Provide the [x, y] coordinate of the cell's center where the given text is located.  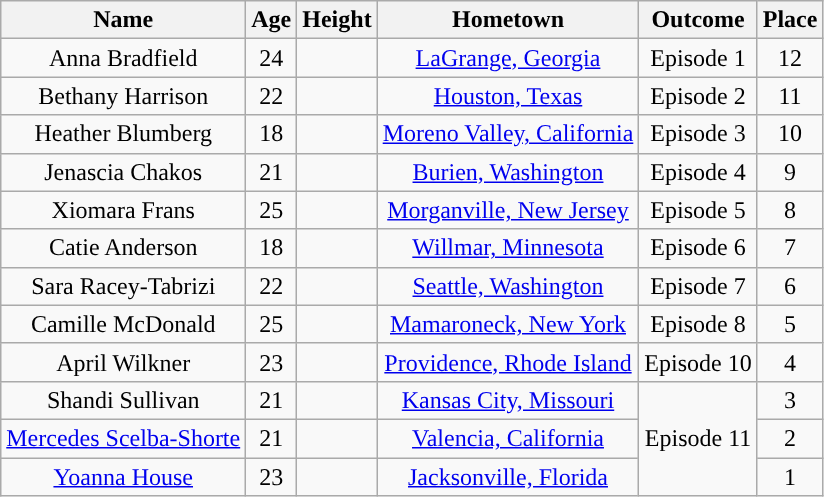
LaGrange, Georgia [508, 58]
Episode 10 [698, 362]
Bethany Harrison [124, 96]
4 [790, 362]
Providence, Rhode Island [508, 362]
Height [337, 20]
Burien, Washington [508, 172]
Mamaroneck, New York [508, 324]
April Wilkner [124, 362]
8 [790, 210]
Episode 8 [698, 324]
10 [790, 134]
Jacksonville, Florida [508, 477]
Outcome [698, 20]
Yoanna House [124, 477]
Morganville, New Jersey [508, 210]
3 [790, 400]
Seattle, Washington [508, 286]
Camille McDonald [124, 324]
Episode 4 [698, 172]
Shandi Sullivan [124, 400]
Episode 11 [698, 438]
Moreno Valley, California [508, 134]
Houston, Texas [508, 96]
11 [790, 96]
Episode 5 [698, 210]
Age [272, 20]
12 [790, 58]
6 [790, 286]
1 [790, 477]
Willmar, Minnesota [508, 248]
Jenascia Chakos [124, 172]
Valencia, California [508, 438]
Kansas City, Missouri [508, 400]
Mercedes Scelba-Shorte [124, 438]
Episode 2 [698, 96]
7 [790, 248]
Name [124, 20]
Episode 7 [698, 286]
Place [790, 20]
Episode 6 [698, 248]
Anna Bradfield [124, 58]
Xiomara Frans [124, 210]
Sara Racey-Tabrizi [124, 286]
Catie Anderson [124, 248]
Episode 1 [698, 58]
Heather Blumberg [124, 134]
Episode 3 [698, 134]
9 [790, 172]
2 [790, 438]
Hometown [508, 20]
24 [272, 58]
5 [790, 324]
